Identify which cell holds the provided text, then report its [X, Y] central coordinate. 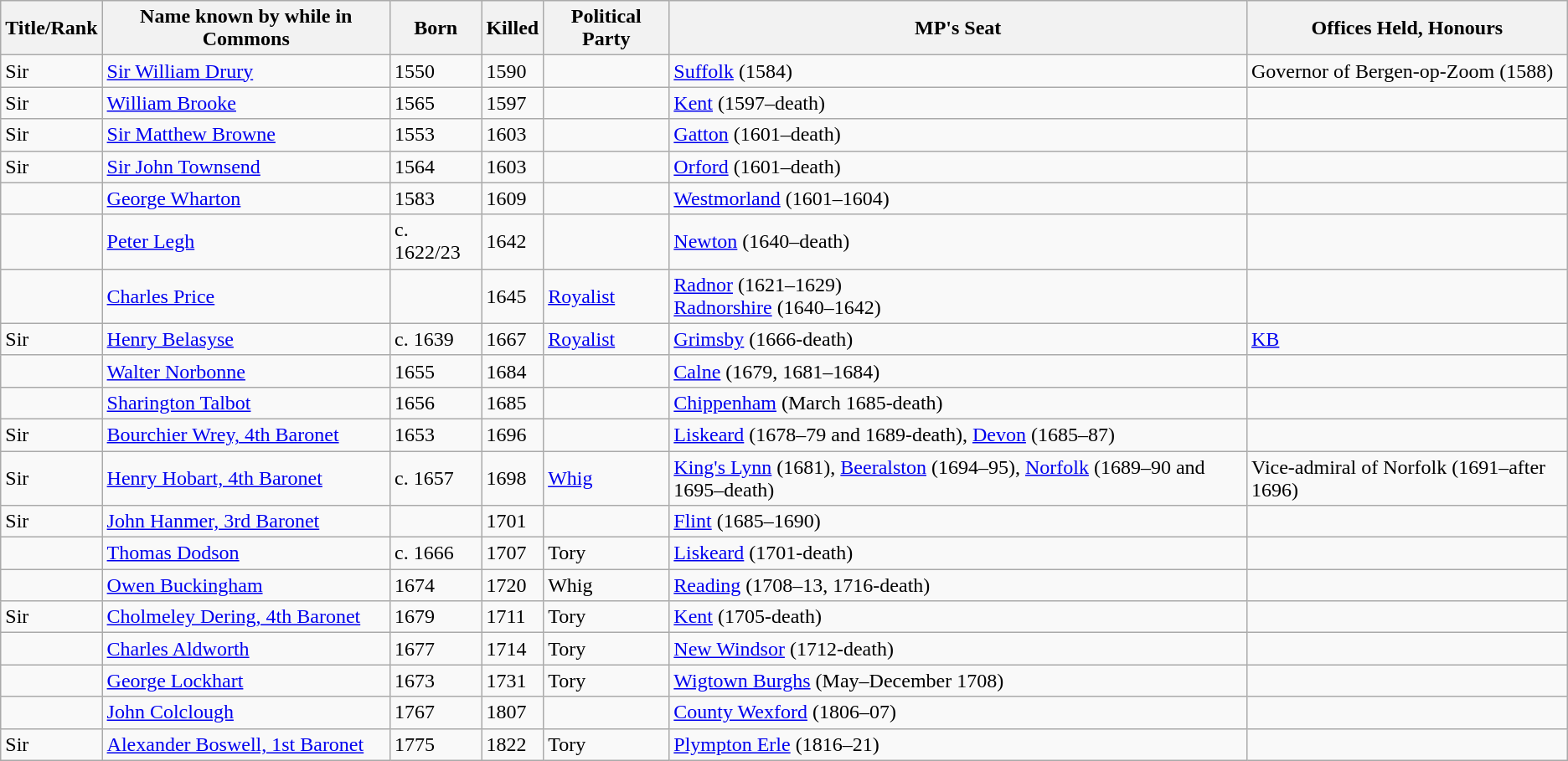
Orford (1601–death) [958, 167]
1597 [513, 103]
Reading (1708–13, 1716-death) [958, 585]
1667 [513, 339]
Sir John Townsend [246, 167]
Liskeard (1678–79 and 1689-death), Devon (1685–87) [958, 434]
Wigtown Burghs (May–December 1708) [958, 681]
1701 [513, 522]
1775 [436, 744]
1642 [513, 241]
Cholmeley Dering, 4th Baronet [246, 617]
1583 [436, 198]
1673 [436, 681]
Alexander Boswell, 1st Baronet [246, 744]
1696 [513, 434]
Westmorland (1601–1604) [958, 198]
1698 [513, 477]
Political Party [606, 28]
1550 [436, 71]
Peter Legh [246, 241]
Charles Price [246, 296]
King's Lynn (1681), Beeralston (1694–95), Norfolk (1689–90 and 1695–death) [958, 477]
Title/Rank [52, 28]
Suffolk (1584) [958, 71]
c. 1639 [436, 339]
Vice-admiral of Norfolk (1691–after 1696) [1407, 477]
Born [436, 28]
John Hanmer, 3rd Baronet [246, 522]
Radnor (1621–1629)Radnorshire (1640–1642) [958, 296]
1565 [436, 103]
c. 1622/23 [436, 241]
Flint (1685–1690) [958, 522]
Henry Hobart, 4th Baronet [246, 477]
William Brooke [246, 103]
1655 [436, 371]
1645 [513, 296]
County Wexford (1806–07) [958, 712]
1720 [513, 585]
1677 [436, 649]
1711 [513, 617]
George Wharton [246, 198]
Gatton (1601–death) [958, 135]
Sir William Drury [246, 71]
John Colclough [246, 712]
1609 [513, 198]
1731 [513, 681]
Plympton Erle (1816–21) [958, 744]
Liskeard (1701-death) [958, 553]
Sharington Talbot [246, 403]
1679 [436, 617]
1590 [513, 71]
Chippenham (March 1685-death) [958, 403]
Sir Matthew Browne [246, 135]
Kent (1597–death) [958, 103]
c. 1657 [436, 477]
1674 [436, 585]
1822 [513, 744]
Calne (1679, 1681–1684) [958, 371]
Bourchier Wrey, 4th Baronet [246, 434]
Kent (1705-death) [958, 617]
Name known by while in Commons [246, 28]
KB [1407, 339]
New Windsor (1712-death) [958, 649]
Governor of Bergen-op-Zoom (1588) [1407, 71]
Owen Buckingham [246, 585]
Killed [513, 28]
c. 1666 [436, 553]
1656 [436, 403]
1553 [436, 135]
MP's Seat [958, 28]
1684 [513, 371]
1807 [513, 712]
George Lockhart [246, 681]
1767 [436, 712]
1564 [436, 167]
1685 [513, 403]
1714 [513, 649]
Offices Held, Honours [1407, 28]
1707 [513, 553]
Thomas Dodson [246, 553]
Grimsby (1666-death) [958, 339]
Henry Belasyse [246, 339]
Charles Aldworth [246, 649]
1653 [436, 434]
Newton (1640–death) [958, 241]
Walter Norbonne [246, 371]
